Detect which cell encompasses the target text, then output its [x, y] center coordinate. 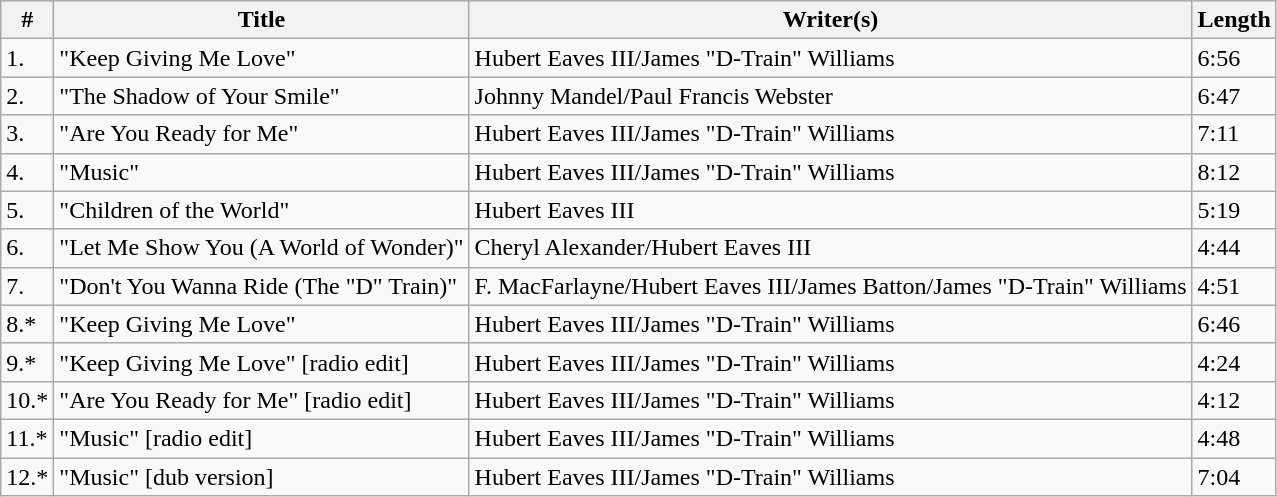
"Let Me Show You (A World of Wonder)" [262, 248]
7:11 [1234, 134]
9.* [28, 362]
"Music" [radio edit] [262, 438]
Writer(s) [830, 20]
Cheryl Alexander/Hubert Eaves III [830, 248]
"The Shadow of Your Smile" [262, 96]
2. [28, 96]
1. [28, 58]
10.* [28, 400]
6. [28, 248]
4:24 [1234, 362]
"Are You Ready for Me" [radio edit] [262, 400]
5:19 [1234, 210]
11.* [28, 438]
4:44 [1234, 248]
"Don't You Wanna Ride (The "D" Train)" [262, 286]
5. [28, 210]
Hubert Eaves III [830, 210]
6:47 [1234, 96]
"Keep Giving Me Love" [radio edit] [262, 362]
4. [28, 172]
"Music" [262, 172]
7:04 [1234, 477]
7. [28, 286]
"Children of the World" [262, 210]
"Are You Ready for Me" [262, 134]
6:46 [1234, 324]
Length [1234, 20]
F. MacFarlayne/Hubert Eaves III/James Batton/James "D-Train" Williams [830, 286]
3. [28, 134]
Johnny Mandel/Paul Francis Webster [830, 96]
8:12 [1234, 172]
4:51 [1234, 286]
8.* [28, 324]
6:56 [1234, 58]
4:12 [1234, 400]
12.* [28, 477]
4:48 [1234, 438]
"Music" [dub version] [262, 477]
# [28, 20]
Title [262, 20]
